Scan for the cell matching the given text and deliver its [X, Y] coordinate at center. 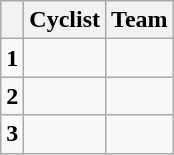
Cyclist [65, 20]
2 [12, 96]
Team [140, 20]
3 [12, 134]
1 [12, 58]
